Pinpoint the cell where the given text exists, returning its (x, y) midpoint coordinate. 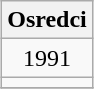
Osredci (48, 20)
1991 (48, 58)
